Return the (X, Y) coordinate for the center point of the cell that contains the specified text.  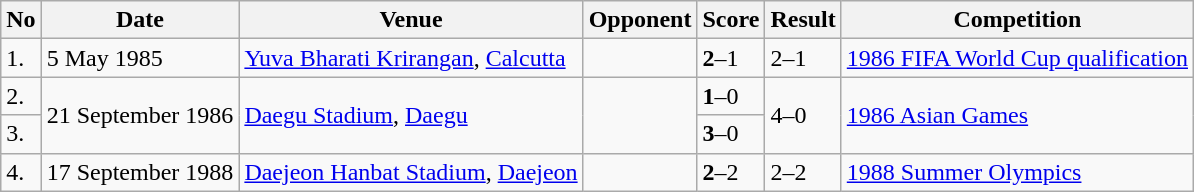
Daegu Stadium, Daegu (411, 115)
Result (803, 20)
4–0 (803, 115)
1. (21, 58)
1986 FIFA World Cup qualification (1017, 58)
Competition (1017, 20)
21 September 1986 (140, 115)
2. (21, 96)
Score (731, 20)
4. (21, 172)
1–0 (731, 96)
Daejeon Hanbat Stadium, Daejeon (411, 172)
1986 Asian Games (1017, 115)
1988 Summer Olympics (1017, 172)
Date (140, 20)
Yuva Bharati Krirangan, Calcutta (411, 58)
3. (21, 134)
Venue (411, 20)
17 September 1988 (140, 172)
3–0 (731, 134)
5 May 1985 (140, 58)
No (21, 20)
Opponent (640, 20)
